Output the [x, y] coordinate of the center of the cell containing the given text.  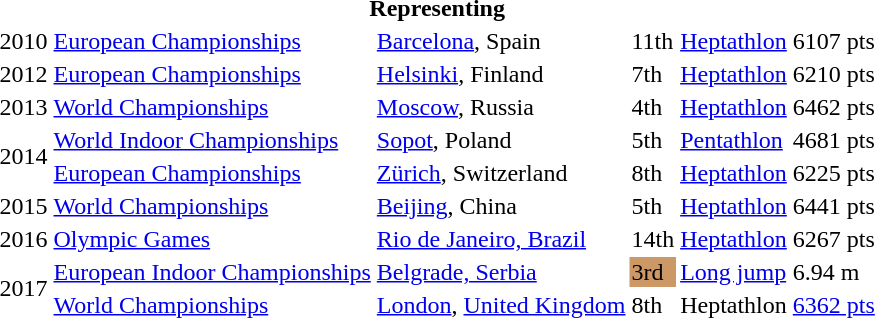
Sopot, Poland [501, 140]
8th [653, 173]
Pentathlon [734, 140]
7th [653, 74]
Beijing, China [501, 206]
Rio de Janeiro, Brazil [501, 239]
Zürich, Switzerland [501, 173]
4th [653, 107]
3rd [653, 272]
Moscow, Russia [501, 107]
Olympic Games [212, 239]
Belgrade, Serbia [501, 272]
European Indoor Championships [212, 272]
World Indoor Championships [212, 140]
Barcelona, Spain [501, 41]
11th [653, 41]
Long jump [734, 272]
14th [653, 239]
Helsinki, Finland [501, 74]
